Scan for the cell matching the given text and deliver its [x, y] coordinate at center. 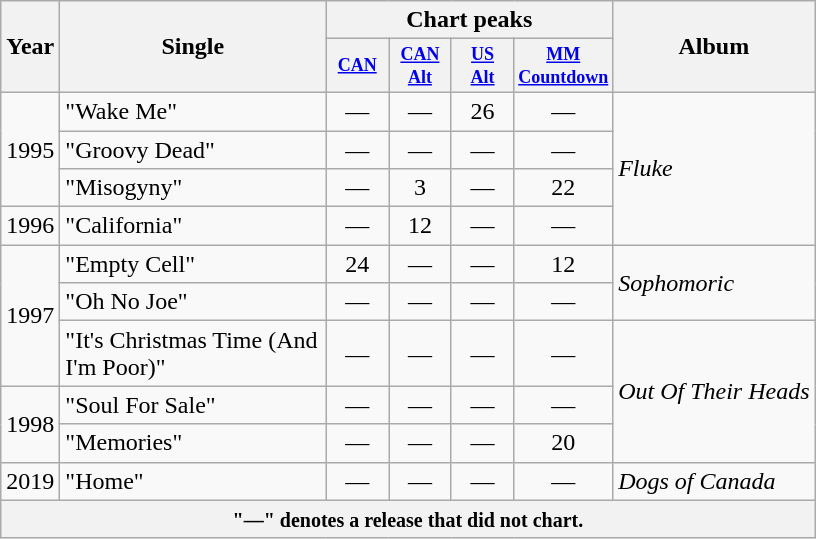
3 [420, 188]
"—" denotes a release that did not chart. [408, 519]
1998 [30, 424]
2019 [30, 481]
"California" [193, 226]
"Oh No Joe" [193, 302]
Out Of Their Heads [714, 392]
"Misogyny" [193, 188]
"Home" [193, 481]
Dogs of Canada [714, 481]
Single [193, 47]
MMCountdown [564, 66]
Sophomoric [714, 283]
1996 [30, 226]
CAN [358, 66]
1995 [30, 149]
24 [358, 264]
22 [564, 188]
"Soul For Sale" [193, 405]
1997 [30, 316]
"Empty Cell" [193, 264]
Chart peaks [470, 20]
Year [30, 47]
Album [714, 47]
"Memories" [193, 443]
"It's Christmas Time (And I'm Poor)" [193, 354]
USAlt [482, 66]
"Groovy Dead" [193, 150]
Fluke [714, 168]
CANAlt [420, 66]
"Wake Me" [193, 111]
20 [564, 443]
26 [482, 111]
